Extract the [x, y] coordinate from the center of the cell holding the provided text.  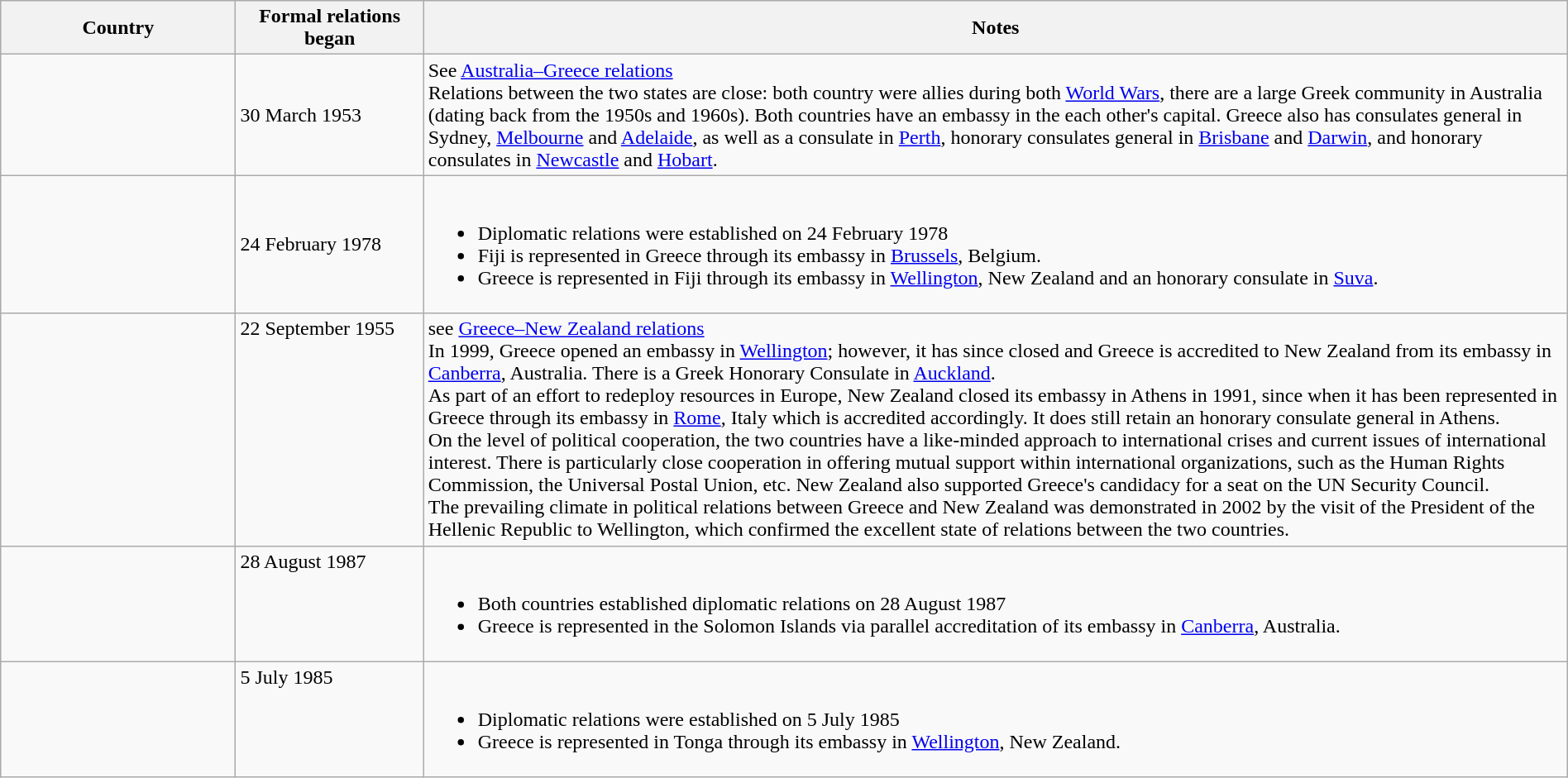
Notes [996, 28]
Diplomatic relations were established on 5 July 1985Greece is represented in Tonga through its embassy in Wellington, New Zealand. [996, 719]
30 March 1953 [329, 115]
24 February 1978 [329, 245]
Formal relations began [329, 28]
5 July 1985 [329, 719]
28 August 1987 [329, 604]
Country [118, 28]
22 September 1955 [329, 430]
